Return the (x, y) coordinate for the center point of the cell that contains the specified text.  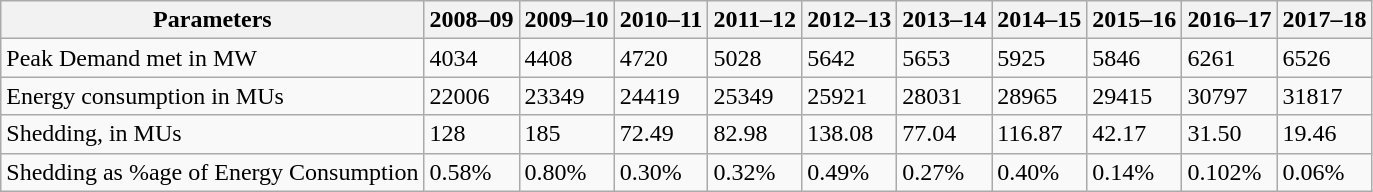
5642 (850, 58)
0.06% (1324, 172)
31.50 (1230, 134)
0.27% (944, 172)
Peak Demand met in MW (212, 58)
77.04 (944, 134)
42.17 (1134, 134)
24419 (661, 96)
23349 (566, 96)
25921 (850, 96)
4408 (566, 58)
185 (566, 134)
2013–14 (944, 20)
30797 (1230, 96)
28031 (944, 96)
0.58% (472, 172)
2014–15 (1040, 20)
0.40% (1040, 172)
2017–18 (1324, 20)
0.30% (661, 172)
6526 (1324, 58)
5846 (1134, 58)
72.49 (661, 134)
29415 (1134, 96)
0.32% (755, 172)
Energy consumption in MUs (212, 96)
Shedding, in MUs (212, 134)
5028 (755, 58)
28965 (1040, 96)
116.87 (1040, 134)
138.08 (850, 134)
31817 (1324, 96)
2011–12 (755, 20)
25349 (755, 96)
2015–16 (1134, 20)
2016–17 (1230, 20)
82.98 (755, 134)
5925 (1040, 58)
Parameters (212, 20)
0.14% (1134, 172)
5653 (944, 58)
2008–09 (472, 20)
128 (472, 134)
0.49% (850, 172)
6261 (1230, 58)
0.102% (1230, 172)
19.46 (1324, 134)
2009–10 (566, 20)
2010–11 (661, 20)
Shedding as %age of Energy Consumption (212, 172)
4720 (661, 58)
2012–13 (850, 20)
4034 (472, 58)
0.80% (566, 172)
22006 (472, 96)
